From the cell containing the given text, extract its center point as [X, Y] coordinate. 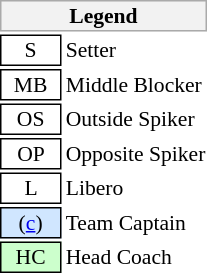
S [30, 50]
Opposite Spiker [136, 154]
MB [30, 85]
Libero [136, 188]
OP [30, 154]
Middle Blocker [136, 85]
Setter [136, 50]
(c) [30, 223]
L [30, 188]
Outside Spiker [136, 120]
Team Captain [136, 223]
OS [30, 120]
Legend [104, 16]
